Output the (x, y) coordinate of the center of the cell containing the given text.  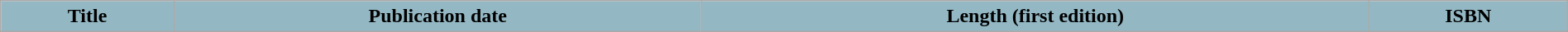
Publication date (437, 16)
Title (88, 16)
ISBN (1468, 16)
Length (first edition) (1035, 16)
